Pinpoint the cell where the given text exists, returning its (X, Y) midpoint coordinate. 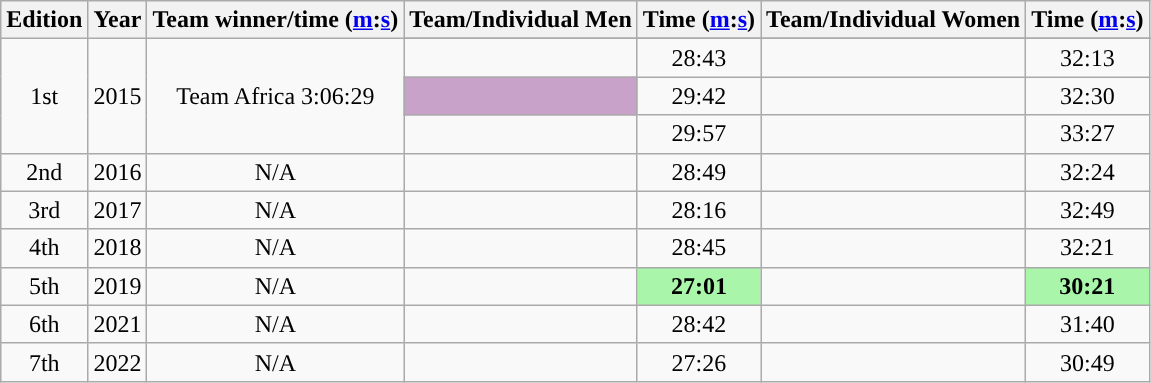
33:27 (1088, 134)
Team winner/time (m:s) (276, 20)
Edition (44, 20)
2015 (118, 96)
2018 (118, 248)
2021 (118, 324)
2019 (118, 286)
32:24 (1088, 172)
Team/Individual Women (894, 20)
32:30 (1088, 96)
32:21 (1088, 248)
32:13 (1088, 58)
29:57 (698, 134)
7th (44, 362)
27:01 (698, 286)
1st (44, 96)
4th (44, 248)
Team Africa 3:06:29 (276, 96)
30:49 (1088, 362)
3rd (44, 210)
32:49 (1088, 210)
31:40 (1088, 324)
5th (44, 286)
28:42 (698, 324)
Team/Individual Men (521, 20)
28:45 (698, 248)
28:43 (698, 58)
30:21 (1088, 286)
6th (44, 324)
29:42 (698, 96)
28:16 (698, 210)
2017 (118, 210)
2nd (44, 172)
Year (118, 20)
28:49 (698, 172)
2022 (118, 362)
27:26 (698, 362)
2016 (118, 172)
